Return the (x, y) coordinate for the center point of the cell that contains the specified text.  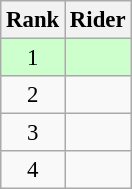
Rank (33, 20)
2 (33, 95)
4 (33, 170)
1 (33, 58)
3 (33, 133)
Rider (98, 20)
